Scan for the cell matching the given text and deliver its (x, y) coordinate at center. 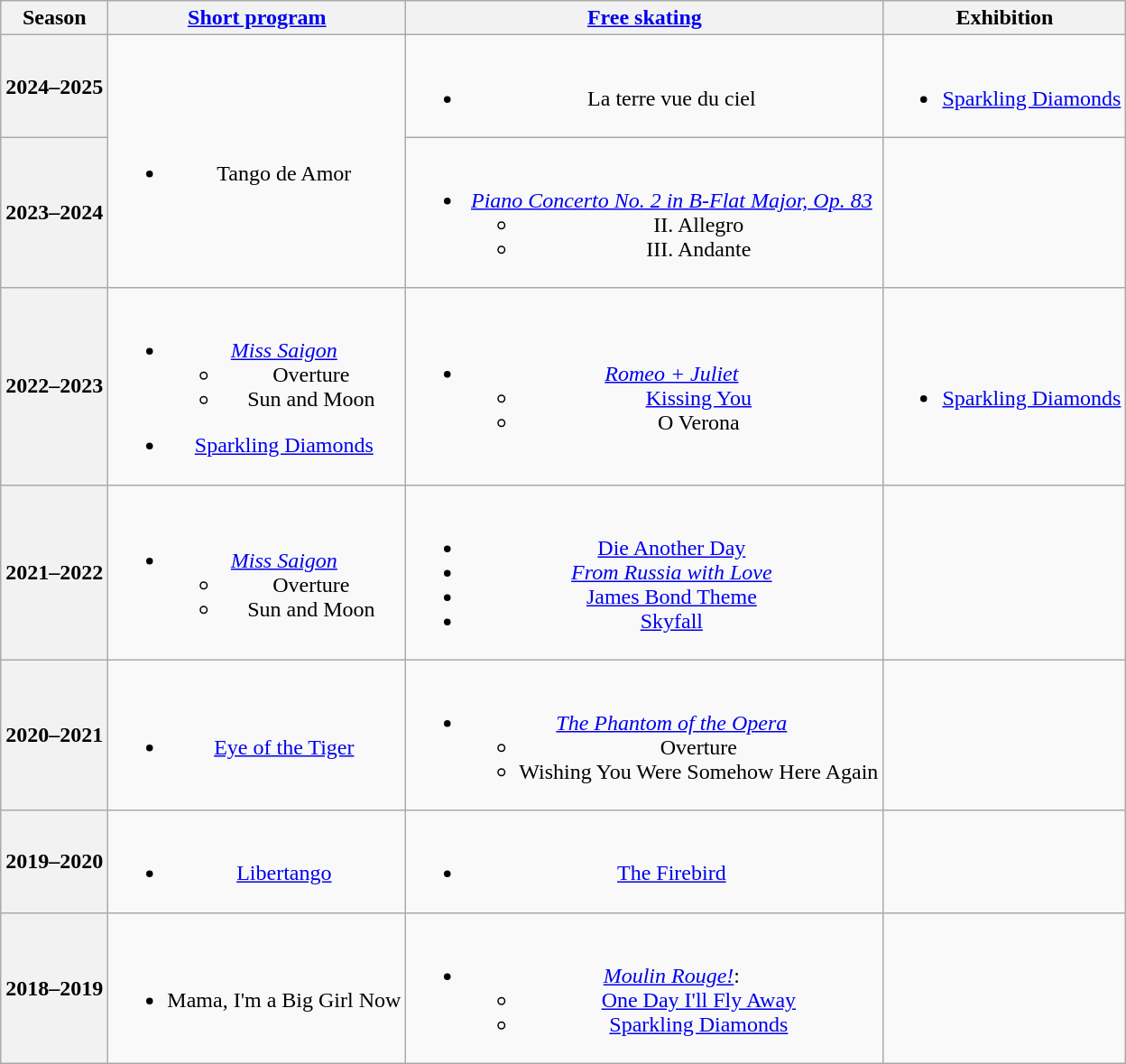
The Phantom of the OperaOverture Wishing You Were Somehow Here Again (644, 735)
Short program (257, 18)
2024–2025 (54, 87)
Miss SaigonOverture Sun and Moon (257, 572)
Moulin Rouge!:One Day I'll Fly AwaySparkling Diamonds (644, 987)
Exhibition (1005, 18)
2020–2021 (54, 735)
Libertango (257, 861)
2022–2023 (54, 386)
2021–2022 (54, 572)
Tango de Amor (257, 162)
Season (54, 18)
Mama, I'm a Big Girl Now (257, 987)
La terre vue du ciel (644, 87)
2018–2019 (54, 987)
2019–2020 (54, 861)
The Firebird (644, 861)
Eye of the Tiger (257, 735)
Free skating (644, 18)
Die Another Day From Russia with Love James Bond Theme Skyfall (644, 572)
Romeo + JulietKissing You O Verona (644, 386)
Piano Concerto No. 2 in B-Flat Major, Op. 83II. AllegroIII. Andante (644, 213)
2023–2024 (54, 213)
Miss SaigonOverture Sun and Moon Sparkling Diamonds (257, 386)
